Extract the [X, Y] coordinate from the center of the cell holding the provided text.  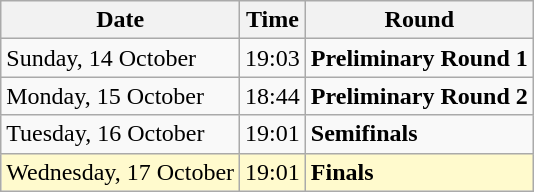
Semifinals [419, 134]
Finals [419, 172]
18:44 [273, 96]
Sunday, 14 October [120, 58]
Time [273, 20]
Monday, 15 October [120, 96]
Wednesday, 17 October [120, 172]
19:03 [273, 58]
Tuesday, 16 October [120, 134]
Round [419, 20]
Preliminary Round 1 [419, 58]
Date [120, 20]
Preliminary Round 2 [419, 96]
